Extract the [x, y] coordinate from the center of the cell holding the provided text.  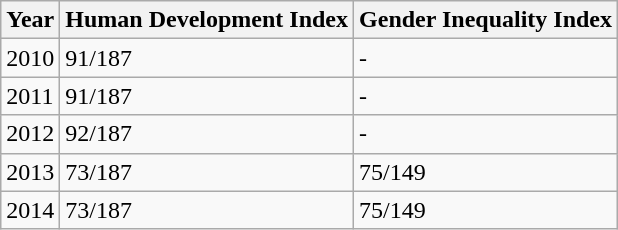
2014 [30, 210]
Gender Inequality Index [486, 20]
Human Development Index [207, 20]
Year [30, 20]
2011 [30, 96]
2010 [30, 58]
2012 [30, 134]
2013 [30, 172]
92/187 [207, 134]
